Return the (X, Y) coordinate for the center point of the cell that contains the specified text.  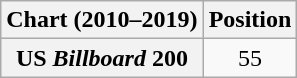
US Billboard 200 (102, 58)
55 (250, 58)
Position (250, 20)
Chart (2010–2019) (102, 20)
